Output the (x, y) coordinate of the center of the cell containing the given text.  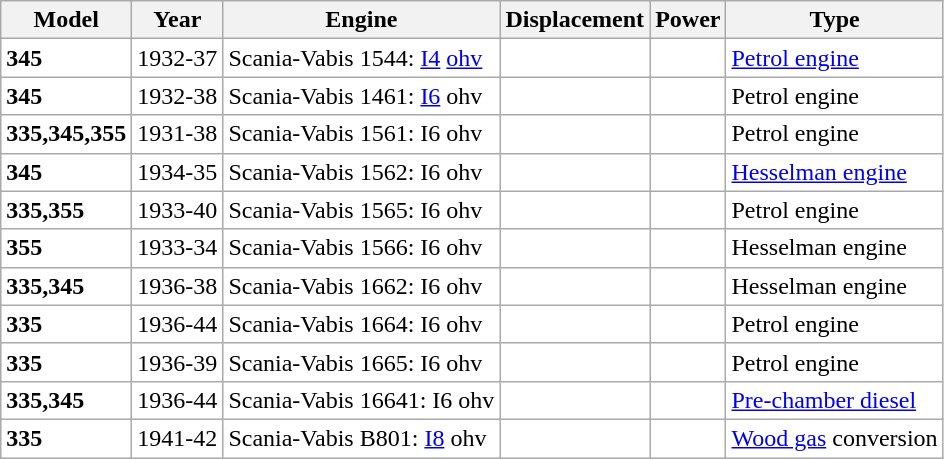
Scania-Vabis B801: I8 ohv (362, 438)
1933-34 (178, 248)
Type (834, 20)
Scania-Vabis 1662: I6 ohv (362, 286)
1932-38 (178, 96)
Engine (362, 20)
Scania-Vabis 1665: I6 ohv (362, 362)
Power (688, 20)
1936-39 (178, 362)
1934-35 (178, 172)
Model (66, 20)
1936-38 (178, 286)
Scania-Vabis 1544: I4 ohv (362, 58)
Year (178, 20)
Wood gas conversion (834, 438)
355 (66, 248)
Scania-Vabis 1565: I6 ohv (362, 210)
Displacement (575, 20)
1933-40 (178, 210)
1931-38 (178, 134)
Scania-Vabis 16641: I6 ohv (362, 400)
Pre-chamber diesel (834, 400)
Scania-Vabis 1562: I6 ohv (362, 172)
1941-42 (178, 438)
1932-37 (178, 58)
335,355 (66, 210)
335,345,355 (66, 134)
Scania-Vabis 1566: I6 ohv (362, 248)
Scania-Vabis 1561: I6 ohv (362, 134)
Scania-Vabis 1461: I6 ohv (362, 96)
Scania-Vabis 1664: I6 ohv (362, 324)
